Locate the cell with the specified text and output its [X, Y] center coordinate. 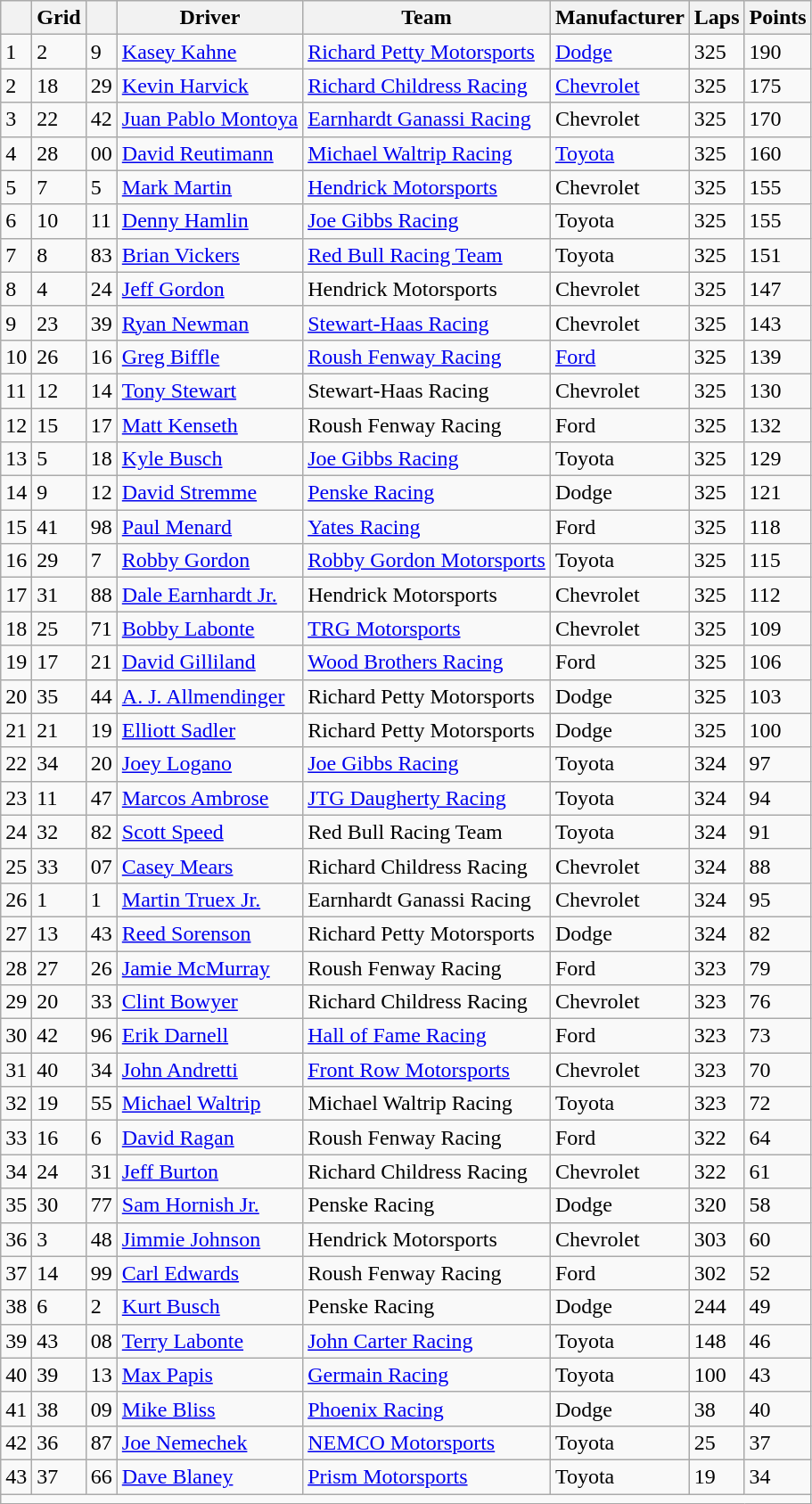
John Andretti [209, 1070]
160 [777, 153]
Scott Speed [209, 832]
Kevin Harvick [209, 86]
109 [777, 629]
130 [777, 390]
NEMCO Motorsports [427, 1442]
David Ragan [209, 1138]
147 [777, 289]
190 [777, 52]
112 [777, 595]
Grid [59, 18]
David Stremme [209, 493]
95 [777, 900]
Hall of Fame Racing [427, 1036]
320 [717, 1205]
Driver [209, 18]
103 [777, 696]
Sam Hornish Jr. [209, 1205]
Bobby Labonte [209, 629]
08 [102, 1341]
94 [777, 798]
64 [777, 1138]
Dave Blaney [209, 1476]
244 [717, 1307]
96 [102, 1036]
Paul Menard [209, 527]
115 [777, 561]
Points [777, 18]
77 [102, 1205]
132 [777, 425]
48 [102, 1239]
99 [102, 1273]
Germain Racing [427, 1375]
Ryan Newman [209, 323]
Joey Logano [209, 764]
Carl Edwards [209, 1273]
Manufacturer [619, 18]
49 [777, 1307]
151 [777, 255]
139 [777, 357]
61 [777, 1171]
60 [777, 1239]
Joe Nemechek [209, 1442]
303 [717, 1239]
66 [102, 1476]
Laps [717, 18]
Robby Gordon Motorsports [427, 561]
John Carter Racing [427, 1341]
Team [427, 18]
Tony Stewart [209, 390]
Yates Racing [427, 527]
Dale Earnhardt Jr. [209, 595]
David Gilliland [209, 662]
79 [777, 967]
Jimmie Johnson [209, 1239]
118 [777, 527]
Martin Truex Jr. [209, 900]
A. J. Allmendinger [209, 696]
46 [777, 1341]
Front Row Motorsports [427, 1070]
JTG Daugherty Racing [427, 798]
Robby Gordon [209, 561]
Mark Martin [209, 187]
129 [777, 459]
Elliott Sadler [209, 730]
44 [102, 696]
Erik Darnell [209, 1036]
Marcos Ambrose [209, 798]
98 [102, 527]
175 [777, 86]
Clint Bowyer [209, 1002]
97 [777, 764]
72 [777, 1104]
Brian Vickers [209, 255]
Michael Waltrip [209, 1104]
73 [777, 1036]
76 [777, 1002]
170 [777, 119]
87 [102, 1442]
Jeff Gordon [209, 289]
Jamie McMurray [209, 967]
58 [777, 1205]
55 [102, 1104]
47 [102, 798]
148 [717, 1341]
Terry Labonte [209, 1341]
Prism Motorsports [427, 1476]
83 [102, 255]
302 [717, 1273]
00 [102, 153]
Kyle Busch [209, 459]
07 [102, 866]
52 [777, 1273]
Max Papis [209, 1375]
Mike Bliss [209, 1409]
143 [777, 323]
Wood Brothers Racing [427, 662]
09 [102, 1409]
Casey Mears [209, 866]
70 [777, 1070]
Greg Biffle [209, 357]
Juan Pablo Montoya [209, 119]
91 [777, 832]
Kasey Kahne [209, 52]
Phoenix Racing [427, 1409]
Kurt Busch [209, 1307]
121 [777, 493]
71 [102, 629]
TRG Motorsports [427, 629]
Denny Hamlin [209, 221]
David Reutimann [209, 153]
106 [777, 662]
Reed Sorenson [209, 933]
Jeff Burton [209, 1171]
Matt Kenseth [209, 425]
